Detect which cell encompasses the target text, then output its [x, y] center coordinate. 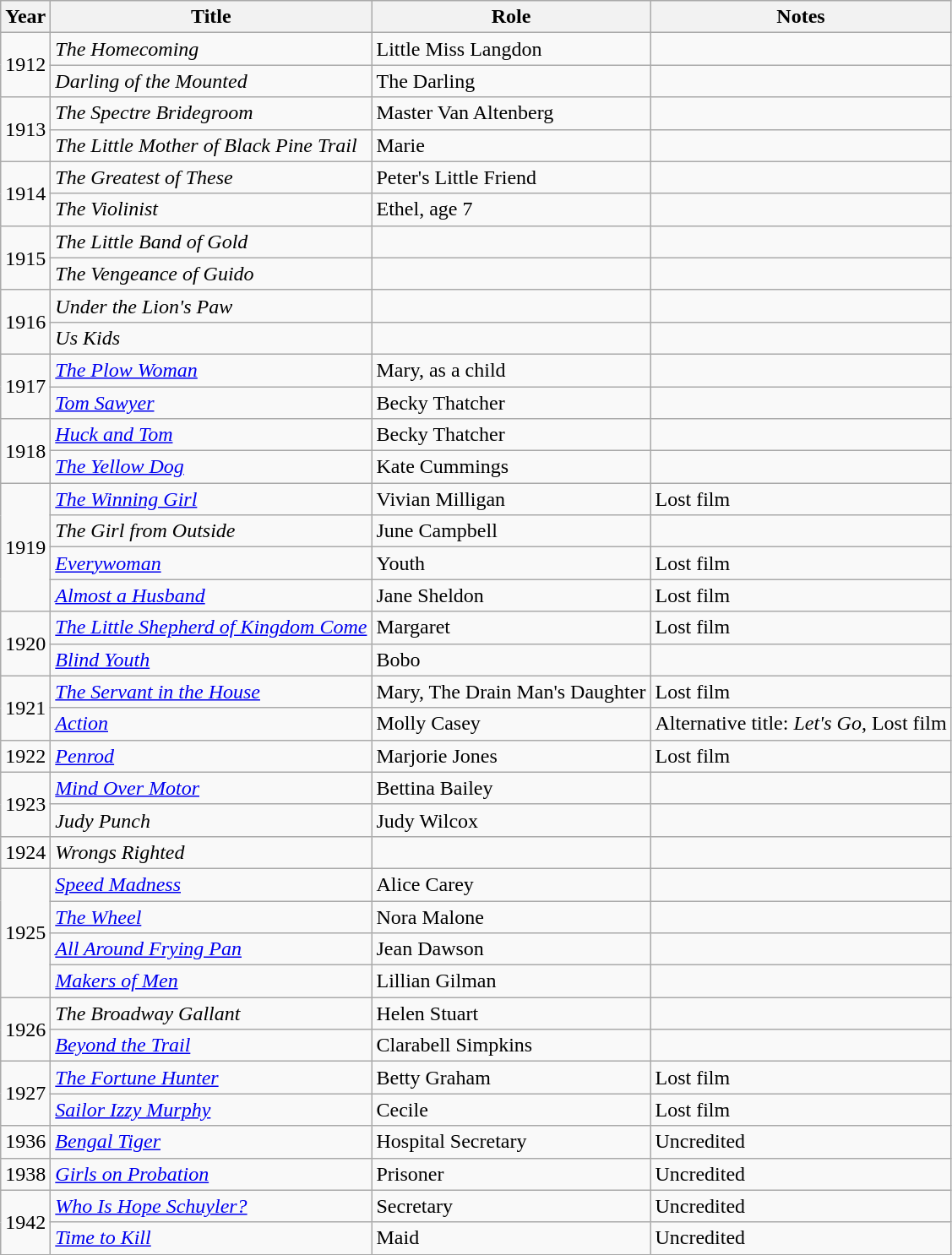
Marjorie Jones [511, 756]
Jean Dawson [511, 949]
Alice Carey [511, 884]
Master Van Altenberg [511, 113]
The Yellow Dog [211, 467]
Bettina Bailey [511, 788]
Bengal Tiger [211, 1142]
The Homecoming [211, 49]
Us Kids [211, 338]
All Around Frying Pan [211, 949]
Girls on Probation [211, 1174]
Helen Stuart [511, 1013]
Beyond the Trail [211, 1046]
Vivian Milligan [511, 499]
Notes [801, 17]
Little Miss Langdon [511, 49]
Darling of the Mounted [211, 81]
Judy Wilcox [511, 820]
Prisoner [511, 1174]
Judy Punch [211, 820]
Secretary [511, 1206]
The Darling [511, 81]
Ethel, age 7 [511, 209]
The Girl from Outside [211, 531]
1914 [25, 193]
Role [511, 17]
1924 [25, 852]
1925 [25, 932]
Blind Youth [211, 660]
Bobo [511, 660]
The Servant in the House [211, 692]
Penrod [211, 756]
Margaret [511, 627]
1920 [25, 644]
1942 [25, 1222]
1927 [25, 1094]
The Spectre Bridegroom [211, 113]
Who Is Hope Schuyler? [211, 1206]
1919 [25, 547]
Lillian Gilman [511, 981]
Year [25, 17]
Under the Lion's Paw [211, 306]
The Little Mother of Black Pine Trail [211, 145]
Hospital Secretary [511, 1142]
Maid [511, 1238]
1921 [25, 708]
Makers of Men [211, 981]
1913 [25, 129]
Speed Madness [211, 884]
Peter's Little Friend [511, 177]
1912 [25, 65]
Kate Cummings [511, 467]
Mary, The Drain Man's Daughter [511, 692]
Jane Sheldon [511, 595]
Wrongs Righted [211, 852]
Tom Sawyer [211, 403]
1917 [25, 386]
Youth [511, 563]
Mind Over Motor [211, 788]
The Little Band of Gold [211, 242]
1916 [25, 322]
Huck and Tom [211, 435]
The Little Shepherd of Kingdom Come [211, 627]
1922 [25, 756]
The Vengeance of Guido [211, 274]
Mary, as a child [511, 370]
The Fortune Hunter [211, 1078]
Betty Graham [511, 1078]
Almost a Husband [211, 595]
Title [211, 17]
Molly Casey [511, 724]
Time to Kill [211, 1238]
Action [211, 724]
Clarabell Simpkins [511, 1046]
The Greatest of These [211, 177]
Marie [511, 145]
1915 [25, 258]
Cecile [511, 1110]
1918 [25, 451]
June Campbell [511, 531]
Nora Malone [511, 916]
1926 [25, 1030]
The Violinist [211, 209]
Everywoman [211, 563]
1923 [25, 804]
The Wheel [211, 916]
The Winning Girl [211, 499]
Sailor Izzy Murphy [211, 1110]
The Plow Woman [211, 370]
The Broadway Gallant [211, 1013]
1938 [25, 1174]
1936 [25, 1142]
Alternative title: Let's Go, Lost film [801, 724]
